Search for the cell housing the specified text and yield its (x, y) center coordinate. 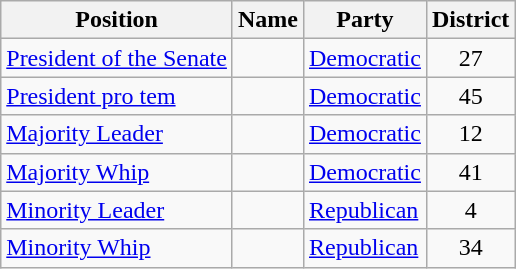
Majority Whip (117, 172)
34 (470, 248)
Minority Leader (117, 210)
Majority Leader (117, 134)
District (470, 20)
4 (470, 210)
President pro tem (117, 96)
Party (364, 20)
Position (117, 20)
Minority Whip (117, 248)
41 (470, 172)
President of the Senate (117, 58)
27 (470, 58)
Name (268, 20)
45 (470, 96)
12 (470, 134)
